Detect which cell encompasses the target text, then output its [x, y] center coordinate. 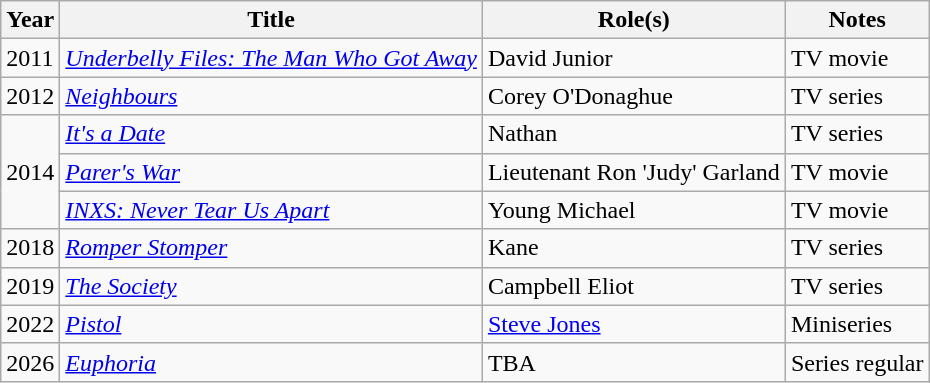
The Society [272, 286]
2022 [30, 324]
Campbell Eliot [634, 286]
2014 [30, 172]
Steve Jones [634, 324]
Role(s) [634, 20]
David Junior [634, 58]
Title [272, 20]
Kane [634, 248]
Series regular [857, 362]
Underbelly Files: The Man Who Got Away [272, 58]
Neighbours [272, 96]
Corey O'Donaghue [634, 96]
Pistol [272, 324]
INXS: Never Tear Us Apart [272, 210]
Romper Stomper [272, 248]
Miniseries [857, 324]
It's a Date [272, 134]
2012 [30, 96]
TBA [634, 362]
Nathan [634, 134]
Young Michael [634, 210]
Year [30, 20]
Notes [857, 20]
2018 [30, 248]
Lieutenant Ron 'Judy' Garland [634, 172]
2011 [30, 58]
2019 [30, 286]
2026 [30, 362]
Parer's War [272, 172]
Euphoria [272, 362]
